Detect which cell encompasses the target text, then output its (x, y) center coordinate. 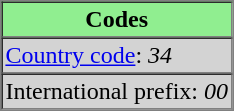
Codes (117, 20)
International prefix: 00 (117, 92)
Country code: 34 (117, 56)
